Provide the [X, Y] coordinate of the cell's center where the given text is located.  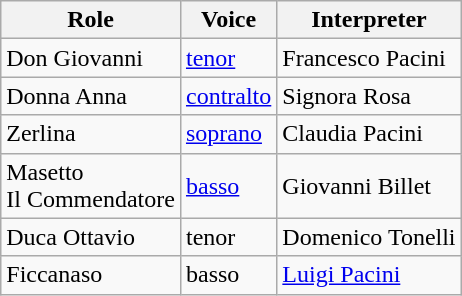
Interpreter [369, 20]
Luigi Pacini [369, 275]
soprano [228, 134]
Role [91, 20]
Ficcanaso [91, 275]
Voice [228, 20]
contralto [228, 96]
Duca Ottavio [91, 237]
Donna Anna [91, 96]
Zerlina [91, 134]
Signora Rosa [369, 96]
Giovanni Billet [369, 186]
Francesco Pacini [369, 58]
Don Giovanni [91, 58]
MasettoIl Commendatore [91, 186]
Domenico Tonelli [369, 237]
Claudia Pacini [369, 134]
